Output the [X, Y] coordinate of the center of the cell containing the given text.  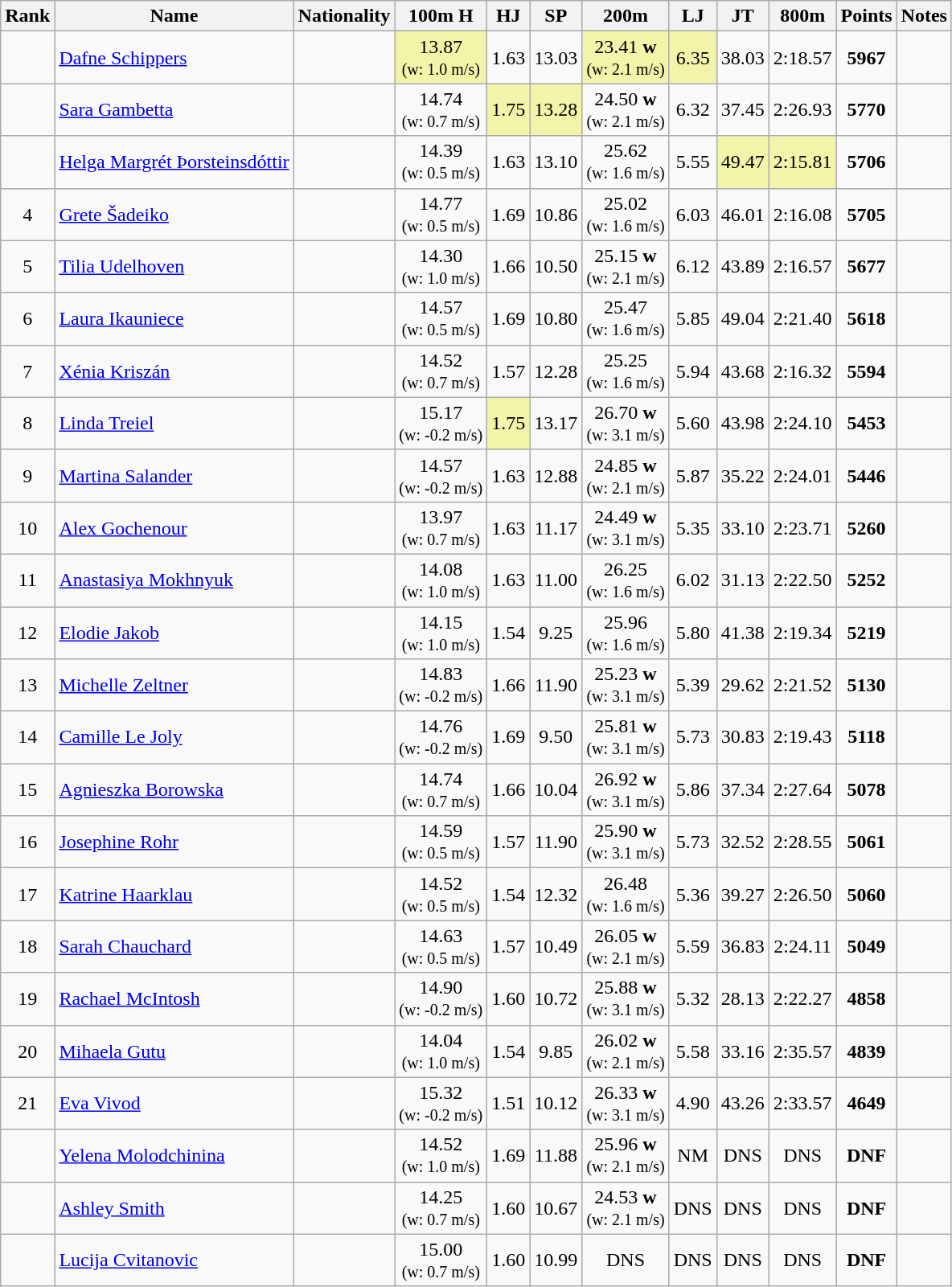
5706 [867, 162]
14.77(w: 0.5 m/s) [441, 214]
25.02(w: 1.6 m/s) [626, 214]
5118 [867, 738]
5252 [867, 580]
8 [27, 423]
14.52(w: 1.0 m/s) [441, 1156]
25.96 w(w: 2.1 m/s) [626, 1156]
12.28 [556, 371]
200m [626, 16]
10.12 [556, 1103]
11.17 [556, 527]
2:24.11 [802, 947]
43.68 [743, 371]
18 [27, 947]
2:26.50 [802, 894]
4.90 [693, 1103]
10.67 [556, 1207]
5049 [867, 947]
14.52(w: 0.7 m/s) [441, 371]
Sara Gambetta [174, 109]
10.50 [556, 267]
26.33 w(w: 3.1 m/s) [626, 1103]
31.13 [743, 580]
14.04(w: 1.0 m/s) [441, 1051]
10.04 [556, 789]
2:21.40 [802, 318]
21 [27, 1103]
14.39(w: 0.5 m/s) [441, 162]
5078 [867, 789]
2:16.08 [802, 214]
14.63(w: 0.5 m/s) [441, 947]
43.98 [743, 423]
2:26.93 [802, 109]
25.88 w(w: 3.1 m/s) [626, 998]
14 [27, 738]
25.25(w: 1.6 m/s) [626, 371]
5.86 [693, 789]
5.94 [693, 371]
25.47(w: 1.6 m/s) [626, 318]
5.35 [693, 527]
11.00 [556, 580]
20 [27, 1051]
24.85 w(w: 2.1 m/s) [626, 476]
12.88 [556, 476]
43.89 [743, 267]
Yelena Molodchinina [174, 1156]
19 [27, 998]
13.10 [556, 162]
6.12 [693, 267]
Points [867, 16]
6.02 [693, 580]
11.88 [556, 1156]
14.15(w: 1.0 m/s) [441, 632]
Tilia Udelhoven [174, 267]
Martina Salander [174, 476]
26.70 w(w: 3.1 m/s) [626, 423]
13.87(w: 1.0 m/s) [441, 58]
13.28 [556, 109]
39.27 [743, 894]
Helga Margrét Þorsteinsdóttir [174, 162]
2:22.50 [802, 580]
Grete Šadeiko [174, 214]
9.50 [556, 738]
14.76(w: -0.2 m/s) [441, 738]
2:28.55 [802, 842]
Lucija Cvitanovic [174, 1260]
100m H [441, 16]
35.22 [743, 476]
Laura Ikauniece [174, 318]
13.97(w: 0.7 m/s) [441, 527]
5677 [867, 267]
800m [802, 16]
5.58 [693, 1051]
17 [27, 894]
36.83 [743, 947]
38.03 [743, 58]
5 [27, 267]
5.55 [693, 162]
37.45 [743, 109]
10.72 [556, 998]
Agnieszka Borowska [174, 789]
5618 [867, 318]
30.83 [743, 738]
5967 [867, 58]
Anastasiya Mokhnyuk [174, 580]
5060 [867, 894]
26.02 w(w: 2.1 m/s) [626, 1051]
6.03 [693, 214]
14.25(w: 0.7 m/s) [441, 1207]
2:24.01 [802, 476]
12.32 [556, 894]
24.53 w(w: 2.1 m/s) [626, 1207]
14.57(w: -0.2 m/s) [441, 476]
Rank [27, 16]
26.25(w: 1.6 m/s) [626, 580]
Eva Vivod [174, 1103]
2:24.10 [802, 423]
16 [27, 842]
14.08(w: 1.0 m/s) [441, 580]
28.13 [743, 998]
5.32 [693, 998]
14.30(w: 1.0 m/s) [441, 267]
5446 [867, 476]
14.59(w: 0.5 m/s) [441, 842]
Rachael McIntosh [174, 998]
43.26 [743, 1103]
HJ [508, 16]
4 [27, 214]
15.32(w: -0.2 m/s) [441, 1103]
14.52(w: 0.5 m/s) [441, 894]
5770 [867, 109]
25.62(w: 1.6 m/s) [626, 162]
Elodie Jakob [174, 632]
5453 [867, 423]
26.92 w(w: 3.1 m/s) [626, 789]
25.15 w(w: 2.1 m/s) [626, 267]
5061 [867, 842]
Sarah Chauchard [174, 947]
49.47 [743, 162]
2:23.71 [802, 527]
2:35.57 [802, 1051]
2:27.64 [802, 789]
10.86 [556, 214]
13.03 [556, 58]
23.41 w(w: 2.1 m/s) [626, 58]
25.23 w(w: 3.1 m/s) [626, 685]
5.39 [693, 685]
10.80 [556, 318]
12 [27, 632]
25.90 w(w: 3.1 m/s) [626, 842]
Name [174, 16]
25.96(w: 1.6 m/s) [626, 632]
5.80 [693, 632]
7 [27, 371]
15.17(w: -0.2 m/s) [441, 423]
14.57(w: 0.5 m/s) [441, 318]
9 [27, 476]
2:16.57 [802, 267]
Xénia Kriszán [174, 371]
2:22.27 [802, 998]
26.05 w(w: 2.1 m/s) [626, 947]
1.51 [508, 1103]
5219 [867, 632]
5.59 [693, 947]
Camille Le Joly [174, 738]
14.83(w: -0.2 m/s) [441, 685]
10.99 [556, 1260]
5.87 [693, 476]
4839 [867, 1051]
5.60 [693, 423]
Nationality [344, 16]
41.38 [743, 632]
Linda Treiel [174, 423]
Mihaela Gutu [174, 1051]
2:33.57 [802, 1103]
6 [27, 318]
5260 [867, 527]
25.81 w(w: 3.1 m/s) [626, 738]
10 [27, 527]
5705 [867, 214]
2:16.32 [802, 371]
Dafne Schippers [174, 58]
9.25 [556, 632]
13 [27, 685]
Katrine Haarklau [174, 894]
15.00(w: 0.7 m/s) [441, 1260]
5594 [867, 371]
13.17 [556, 423]
11 [27, 580]
29.62 [743, 685]
Josephine Rohr [174, 842]
2:15.81 [802, 162]
6.35 [693, 58]
49.04 [743, 318]
5130 [867, 685]
32.52 [743, 842]
24.49 w(w: 3.1 m/s) [626, 527]
26.48(w: 1.6 m/s) [626, 894]
5.85 [693, 318]
14.90(w: -0.2 m/s) [441, 998]
4858 [867, 998]
4649 [867, 1103]
6.32 [693, 109]
Ashley Smith [174, 1207]
33.10 [743, 527]
2:19.43 [802, 738]
2:19.34 [802, 632]
Michelle Zeltner [174, 685]
NM [693, 1156]
2:21.52 [802, 685]
37.34 [743, 789]
5.36 [693, 894]
SP [556, 16]
33.16 [743, 1051]
LJ [693, 16]
46.01 [743, 214]
10.49 [556, 947]
15 [27, 789]
Notes [924, 16]
9.85 [556, 1051]
JT [743, 16]
24.50 w(w: 2.1 m/s) [626, 109]
2:18.57 [802, 58]
Alex Gochenour [174, 527]
